Return the (X, Y) coordinate for the center point of the cell that contains the specified text.  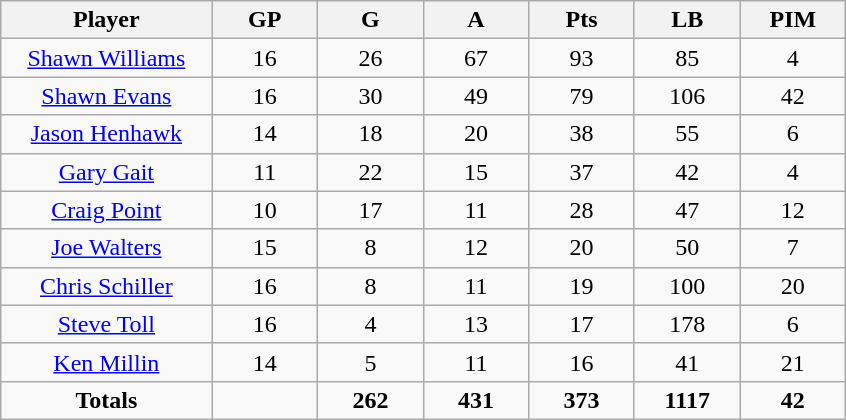
37 (582, 172)
50 (687, 248)
Shawn Evans (106, 96)
85 (687, 58)
100 (687, 286)
Ken Millin (106, 362)
5 (371, 362)
7 (793, 248)
Chris Schiller (106, 286)
373 (582, 400)
18 (371, 134)
Craig Point (106, 210)
30 (371, 96)
Shawn Williams (106, 58)
47 (687, 210)
A (476, 20)
Player (106, 20)
Joe Walters (106, 248)
1117 (687, 400)
28 (582, 210)
Jason Henhawk (106, 134)
19 (582, 286)
178 (687, 324)
21 (793, 362)
93 (582, 58)
41 (687, 362)
55 (687, 134)
38 (582, 134)
262 (371, 400)
Totals (106, 400)
PIM (793, 20)
13 (476, 324)
GP (265, 20)
49 (476, 96)
26 (371, 58)
Pts (582, 20)
10 (265, 210)
Gary Gait (106, 172)
79 (582, 96)
22 (371, 172)
G (371, 20)
106 (687, 96)
LB (687, 20)
Steve Toll (106, 324)
67 (476, 58)
431 (476, 400)
